Return (X, Y) of the center of cell containing provided text 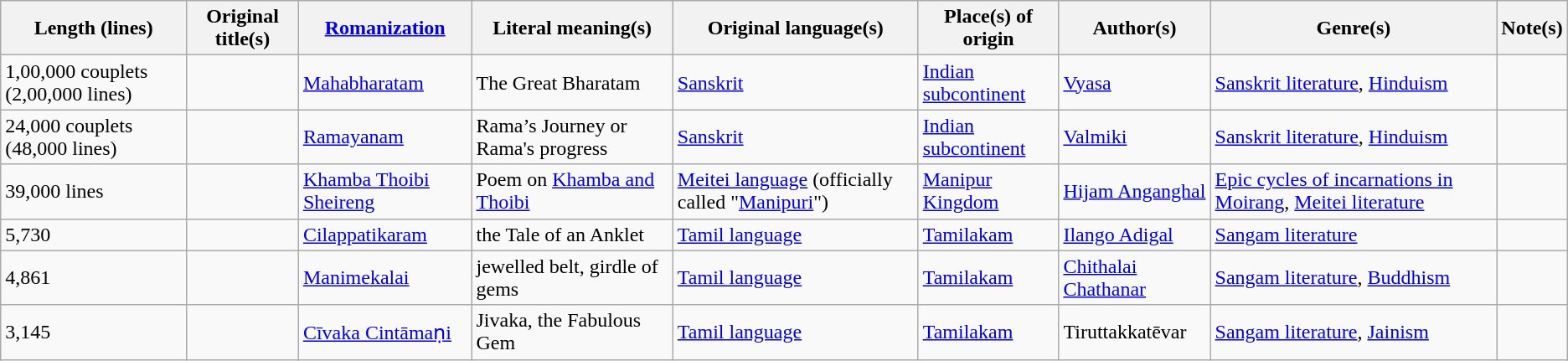
the Tale of an Anklet (572, 235)
Ramayanam (385, 137)
Mahabharatam (385, 82)
Sangam literature, Jainism (1354, 332)
Length (lines) (94, 28)
Place(s) of origin (988, 28)
39,000 lines (94, 191)
Genre(s) (1354, 28)
Rama’s Journey or Rama's progress (572, 137)
1,00,000 couplets (2,00,000 lines) (94, 82)
24,000 couplets (48,000 lines) (94, 137)
Epic cycles of incarnations in Moirang, Meitei literature (1354, 191)
Poem on Khamba and Thoibi (572, 191)
Tiruttakkatēvar (1134, 332)
Manipur Kingdom (988, 191)
Author(s) (1134, 28)
Literal meaning(s) (572, 28)
Sangam literature, Buddhism (1354, 278)
3,145 (94, 332)
Original language(s) (796, 28)
5,730 (94, 235)
Valmiki (1134, 137)
Chithalai Chathanar (1134, 278)
Hijam Anganghal (1134, 191)
Manimekalai (385, 278)
Romanization (385, 28)
Sangam literature (1354, 235)
jewelled belt, girdle of gems (572, 278)
Vyasa (1134, 82)
Cīvaka Cintāmaṇi (385, 332)
Meitei language (officially called "Manipuri") (796, 191)
Khamba Thoibi Sheireng (385, 191)
Jivaka, the Fabulous Gem (572, 332)
The Great Bharatam (572, 82)
Note(s) (1532, 28)
Original title(s) (243, 28)
Ilango Adigal (1134, 235)
4,861 (94, 278)
Cilappatikaram (385, 235)
